For the text-containing cell, return its midpoint in (x, y) coordinate format. 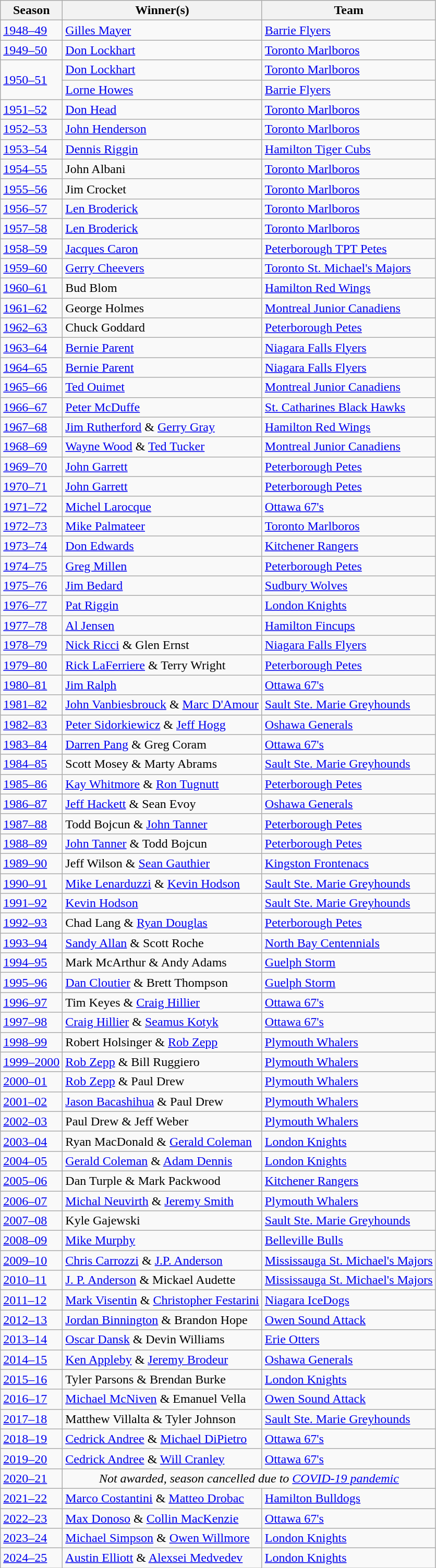
1992–93 (31, 923)
1994–95 (31, 963)
Jim Ralph (162, 685)
Kyle Gajewski (162, 1221)
Don Edwards (162, 546)
Chad Lang & Ryan Douglas (162, 923)
Peter McDuffe (162, 407)
1959–60 (31, 268)
Marco Costantini & Matteo Drobac (162, 1498)
1964–65 (31, 367)
Erie Otters (348, 1340)
Chris Carrozzi & J.P. Anderson (162, 1260)
Mark Visentin & Christopher Festarini (162, 1300)
Team (348, 10)
Mike Lenarduzzi & Kevin Hodson (162, 884)
Rick LaFerriere & Terry Wright (162, 665)
2007–08 (31, 1221)
1998–99 (31, 1042)
John Tanner & Todd Bojcun (162, 843)
Rob Zepp & Bill Ruggiero (162, 1062)
2019–20 (31, 1459)
1955–56 (31, 189)
1988–89 (31, 843)
1979–80 (31, 665)
Hamilton Bulldogs (348, 1498)
1980–81 (31, 685)
1963–64 (31, 348)
1956–57 (31, 209)
Jeff Hackett & Sean Evoy (162, 804)
2006–07 (31, 1200)
Jason Bacashihua & Paul Drew (162, 1101)
1966–67 (31, 407)
1973–74 (31, 546)
2024–25 (31, 1558)
1962–63 (31, 328)
2015–16 (31, 1379)
2008–09 (31, 1241)
2012–13 (31, 1320)
Peterborough TPT Petes (348, 249)
1977–78 (31, 626)
Don Head (162, 109)
Craig Hillier & Seamus Kotyk (162, 1022)
1972–73 (31, 526)
George Holmes (162, 308)
Peter Sidorkiewicz & Jeff Hogg (162, 725)
1997–98 (31, 1022)
1983–84 (31, 744)
Todd Bojcun & John Tanner (162, 824)
Chuck Goddard (162, 328)
John Albani (162, 169)
2013–14 (31, 1340)
St. Catharines Black Hawks (348, 407)
Jeff Wilson & Sean Gauthier (162, 863)
1981–82 (31, 705)
Michael Simpson & Owen Willmore (162, 1538)
Ted Ouimet (162, 387)
Wayne Wood & Ted Tucker (162, 447)
2001–02 (31, 1101)
2009–10 (31, 1260)
John Henderson (162, 129)
Greg Millen (162, 566)
1975–76 (31, 586)
Kingston Frontenacs (348, 863)
Gerry Cheevers (162, 268)
1952–53 (31, 129)
1978–79 (31, 645)
Rob Zepp & Paul Drew (162, 1082)
2021–22 (31, 1498)
1984–85 (31, 764)
Scott Mosey & Marty Abrams (162, 764)
1967–68 (31, 427)
1969–70 (31, 467)
1953–54 (31, 149)
Austin Elliott & Alexsei Medvedev (162, 1558)
Season (31, 10)
1989–90 (31, 863)
Dan Cloutier & Brett Thompson (162, 983)
2020–21 (31, 1478)
1995–96 (31, 983)
Dan Turple & Mark Packwood (162, 1181)
Gerald Coleman & Adam Dennis (162, 1161)
1951–52 (31, 109)
Sandy Allan & Scott Roche (162, 943)
2014–15 (31, 1359)
2018–19 (31, 1439)
1982–83 (31, 725)
Ryan MacDonald & Gerald Coleman (162, 1141)
1990–91 (31, 884)
Jim Crocket (162, 189)
2016–17 (31, 1399)
Darren Pang & Greg Coram (162, 744)
Kevin Hodson (162, 903)
Al Jensen (162, 626)
Hamilton Fincups (348, 626)
2022–23 (31, 1518)
1974–75 (31, 566)
Dennis Riggin (162, 149)
Michal Neuvirth & Jeremy Smith (162, 1200)
2010–11 (31, 1280)
1954–55 (31, 169)
Tim Keyes & Craig Hillier (162, 1002)
Pat Riggin (162, 606)
2000–01 (31, 1082)
Cedrick Andree & Will Cranley (162, 1459)
1991–92 (31, 903)
Kay Whitmore & Ron Tugnutt (162, 784)
Tyler Parsons & Brendan Burke (162, 1379)
Max Donoso & Collin MacKenzie (162, 1518)
Jim Rutherford & Gerry Gray (162, 427)
John Vanbiesbrouck & Marc D'Amour (162, 705)
1960–61 (31, 288)
Oscar Dansk & Devin Williams (162, 1340)
1949–50 (31, 50)
1957–58 (31, 228)
1987–88 (31, 824)
1948–49 (31, 30)
2011–12 (31, 1300)
Lorne Howes (162, 90)
Mark McArthur & Andy Adams (162, 963)
Jacques Caron (162, 249)
Belleville Bulls (348, 1241)
Hamilton Tiger Cubs (348, 149)
Not awarded, season cancelled due to COVID-19 pandemic (249, 1478)
2004–05 (31, 1161)
Bud Blom (162, 288)
Robert Holsinger & Rob Zepp (162, 1042)
1976–77 (31, 606)
1996–97 (31, 1002)
Winner(s) (162, 10)
Mike Palmateer (162, 526)
Jim Bedard (162, 586)
Toronto St. Michael's Majors (348, 268)
1968–69 (31, 447)
1965–66 (31, 387)
Niagara IceDogs (348, 1300)
1950–51 (31, 80)
Gilles Mayer (162, 30)
Sudbury Wolves (348, 586)
1971–72 (31, 506)
Michel Larocque (162, 506)
Cedrick Andree & Michael DiPietro (162, 1439)
Ken Appleby & Jeremy Brodeur (162, 1359)
J. P. Anderson & Mickael Audette (162, 1280)
Matthew Villalta & Tyler Johnson (162, 1419)
2023–24 (31, 1538)
Nick Ricci & Glen Ernst (162, 645)
1958–59 (31, 249)
Paul Drew & Jeff Weber (162, 1121)
Michael McNiven & Emanuel Vella (162, 1399)
Mike Murphy (162, 1241)
2017–18 (31, 1419)
1970–71 (31, 486)
1986–87 (31, 804)
1985–86 (31, 784)
2005–06 (31, 1181)
1993–94 (31, 943)
Jordan Binnington & Brandon Hope (162, 1320)
2003–04 (31, 1141)
1999–2000 (31, 1062)
1961–62 (31, 308)
North Bay Centennials (348, 943)
2002–03 (31, 1121)
